Return the (X, Y) coordinate for the center point of the cell that contains the specified text.  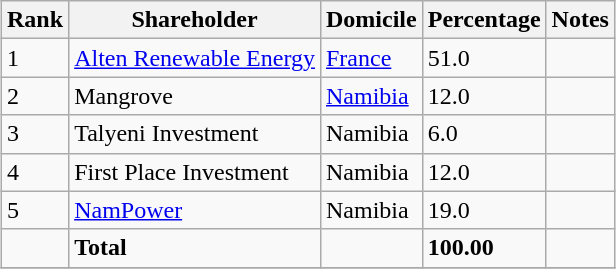
France (371, 58)
5 (36, 210)
Total (195, 248)
19.0 (484, 210)
2 (36, 96)
Talyeni Investment (195, 134)
Shareholder (195, 20)
Domicile (371, 20)
51.0 (484, 58)
Rank (36, 20)
Notes (580, 20)
First Place Investment (195, 172)
Mangrove (195, 96)
100.00 (484, 248)
Percentage (484, 20)
NamPower (195, 210)
6.0 (484, 134)
3 (36, 134)
1 (36, 58)
4 (36, 172)
Alten Renewable Energy (195, 58)
